Provide the (x, y) coordinate of the cell's center where the given text is located.  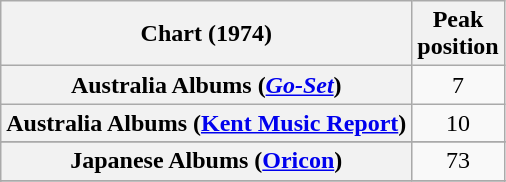
7 (458, 85)
Australia Albums (Go-Set) (206, 85)
73 (458, 161)
10 (458, 123)
Australia Albums (Kent Music Report) (206, 123)
Japanese Albums (Oricon) (206, 161)
Peak position (458, 34)
Chart (1974) (206, 34)
